Identify which cell holds the provided text, then report its (x, y) central coordinate. 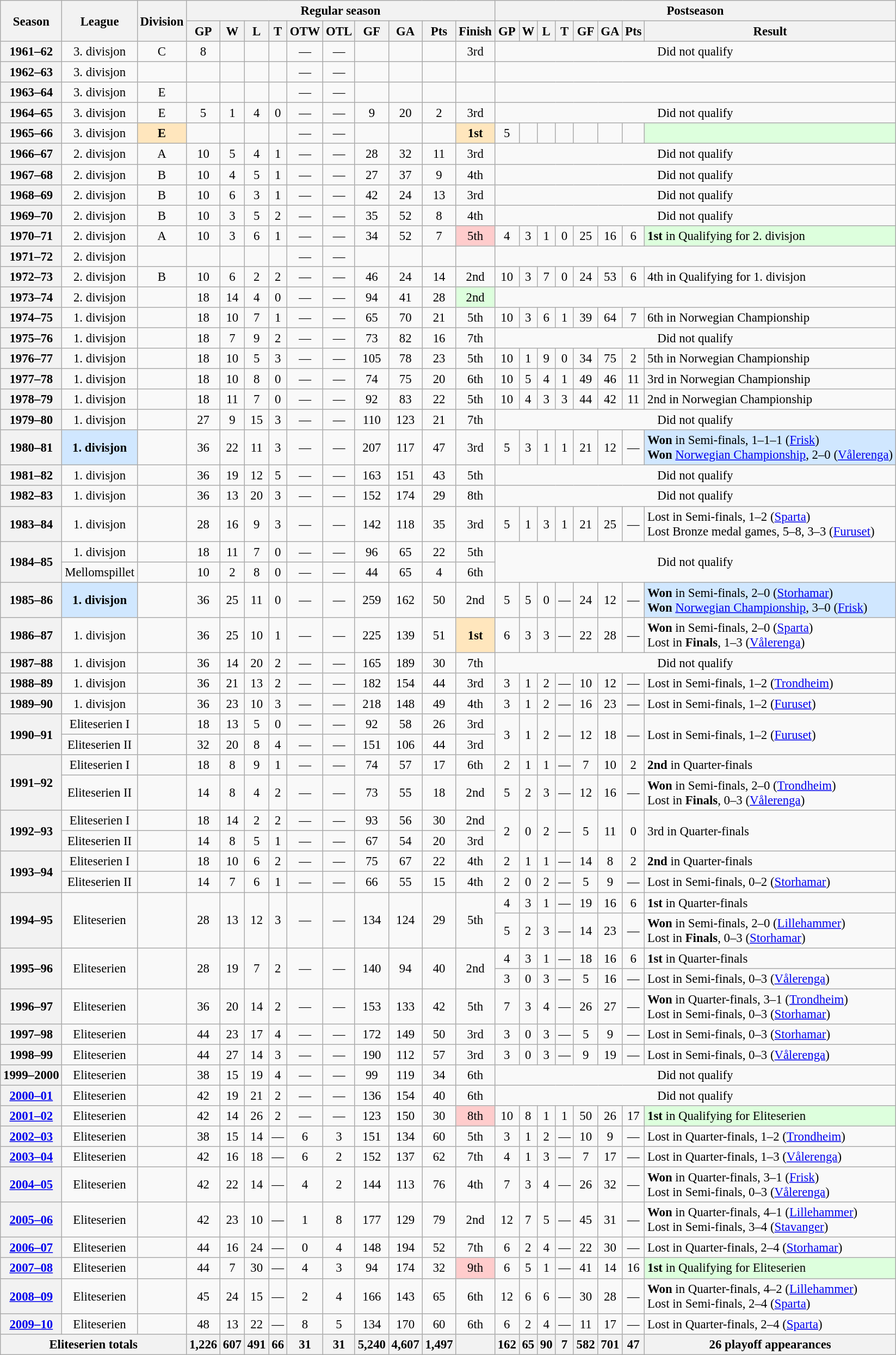
491 (257, 1344)
153 (372, 1007)
Mellomspillet (100, 572)
3rd in Quarter-finals (770, 830)
58 (405, 724)
1999–2000 (32, 1075)
Lost in Semi-finals, 1–2 (Sparta)Lost Bronze medal games, 5–8, 3–3 (Furuset) (770, 523)
Season (32, 21)
1982–83 (32, 496)
2005–06 (32, 1220)
1973–74 (32, 297)
259 (372, 600)
39 (585, 318)
1993–94 (32, 872)
182 (372, 683)
4,607 (405, 1344)
6th in Norwegian Championship (770, 318)
Regular season (341, 11)
190 (372, 1055)
110 (372, 420)
106 (405, 745)
1989–90 (32, 704)
82 (405, 338)
Won in Quarter-finals, 4–1 (Lillehammer)Lost in Semi-finals, 3–4 (Stavanger) (770, 1220)
1988–89 (32, 683)
1975–76 (32, 338)
1983–84 (32, 523)
194 (405, 1248)
1979–80 (32, 420)
Finish (475, 32)
Won in Semi-finals, 2–0 (Lillehammer)Lost in Finals, 0–3 (Storhamar) (770, 931)
2nd in Norwegian Championship (770, 399)
Won in Semi-finals, 2–0 (Sparta)Lost in Finals, 1–3 (Vålerenga) (770, 636)
26 playoff appearances (770, 1344)
701 (610, 1344)
1st in Qualifying for 2. divisjon (770, 236)
113 (405, 1185)
150 (405, 1116)
Eliteserien totals (94, 1344)
90 (546, 1344)
1971–72 (32, 256)
149 (405, 1034)
2000–01 (32, 1095)
142 (372, 523)
1986–87 (32, 636)
105 (372, 359)
1972–73 (32, 277)
Won in Quarter-finals, 3–1 (Trondheim)Lost in Semi-finals, 0–3 (Storhamar) (770, 1007)
1968–69 (32, 195)
56 (405, 821)
53 (610, 277)
1990–91 (32, 735)
1,497 (439, 1344)
170 (405, 1324)
76 (439, 1185)
93 (372, 821)
48 (203, 1324)
1965–66 (32, 133)
Postseason (695, 11)
607 (232, 1344)
172 (372, 1034)
43 (439, 476)
1976–77 (32, 359)
2003–04 (32, 1157)
Lost in Quarter-finals, 1–3 (Vålerenga) (770, 1157)
143 (405, 1296)
163 (372, 476)
1994–95 (32, 920)
117 (405, 447)
1997–98 (32, 1034)
Lost in Semi-finals, 0–2 (Storhamar) (770, 882)
Won in Quarter-finals, 3–1 (Frisk)Lost in Semi-finals, 0–3 (Vålerenga) (770, 1185)
37 (405, 175)
2007–08 (32, 1268)
207 (372, 447)
70 (405, 318)
Lost in Quarter-finals, 2–4 (Storhamar) (770, 1248)
Won in Semi-finals, 1–1–1 (Frisk)Won Norwegian Championship, 2–0 (Vålerenga) (770, 447)
Lost in Semi-finals, 0–3 (Storhamar) (770, 1034)
129 (405, 1220)
165 (372, 663)
177 (372, 1220)
OTW (305, 32)
166 (372, 1296)
1974–75 (32, 318)
Lost in Quarter-finals, 1–2 (Trondheim) (770, 1137)
2009–10 (32, 1324)
Lost in Quarter-finals, 2–4 (Sparta) (770, 1324)
1992–93 (32, 830)
OTL (339, 32)
1991–92 (32, 783)
139 (405, 636)
1980–81 (32, 447)
1961–62 (32, 52)
99 (372, 1075)
1978–79 (32, 399)
5,240 (372, 1344)
118 (405, 523)
1966–67 (32, 154)
League (100, 21)
1,226 (203, 1344)
Division (162, 21)
79 (439, 1220)
140 (372, 969)
582 (585, 1344)
137 (405, 1157)
1981–82 (32, 476)
1969–70 (32, 215)
1977–78 (32, 379)
225 (372, 636)
1964–65 (32, 113)
Won in Quarter-finals, 4–2 (Lillehammer)Lost in Semi-finals, 2–4 (Sparta) (770, 1296)
3rd in Norwegian Championship (770, 379)
54 (405, 841)
124 (405, 920)
1962–63 (32, 72)
62 (439, 1157)
1963–64 (32, 93)
Lost in Semi-finals, 1–2 (Trondheim) (770, 683)
189 (405, 663)
1967–68 (32, 175)
Result (770, 32)
2004–05 (32, 1185)
136 (372, 1095)
C (162, 52)
2006–07 (32, 1248)
Won in Semi-finals, 2–0 (Trondheim)Lost in Finals, 0–3 (Vålerenga) (770, 793)
1985–86 (32, 600)
78 (405, 359)
4th in Qualifying for 1. divisjon (770, 277)
2002–03 (32, 1137)
112 (405, 1055)
2008–09 (32, 1296)
144 (372, 1185)
64 (610, 318)
Won in Semi-finals, 2–0 (Storhamar)Won Norwegian Championship, 3–0 (Frisk) (770, 600)
1984–85 (32, 562)
9th (475, 1268)
119 (405, 1075)
133 (405, 1007)
2001–02 (32, 1116)
1996–97 (32, 1007)
1995–96 (32, 969)
51 (439, 636)
1998–99 (32, 1055)
1987–88 (32, 663)
1970–71 (32, 236)
5th in Norwegian Championship (770, 359)
96 (372, 552)
218 (372, 704)
83 (405, 399)
